Return the (X, Y) coordinate for the center point of the cell that contains the specified text.  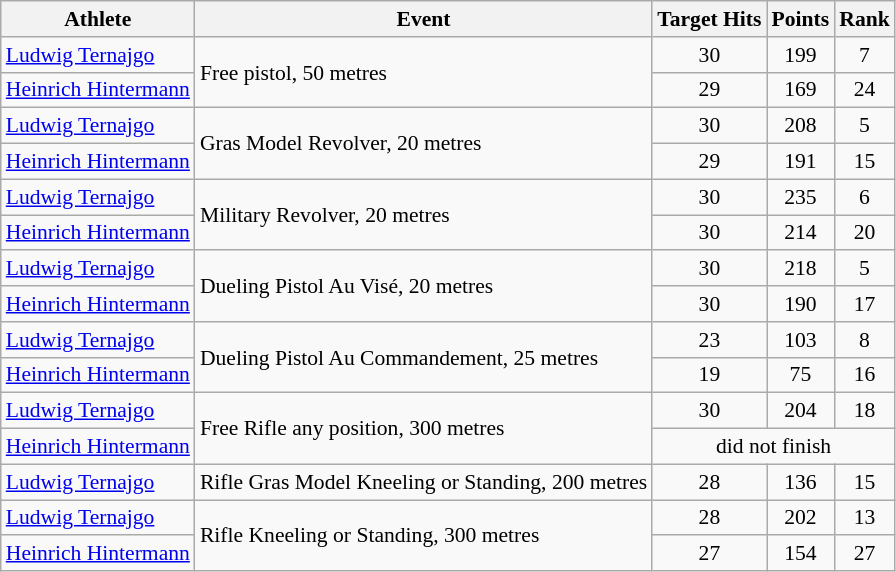
190 (801, 304)
Dueling Pistol Au Visé, 20 metres (424, 286)
204 (801, 411)
23 (709, 340)
214 (801, 233)
did not finish (774, 447)
20 (864, 233)
16 (864, 375)
Rank (864, 19)
17 (864, 304)
Military Revolver, 20 metres (424, 214)
Free Rifle any position, 300 metres (424, 428)
191 (801, 162)
218 (801, 269)
13 (864, 518)
154 (801, 554)
169 (801, 90)
235 (801, 197)
Rifle Gras Model Kneeling or Standing, 200 metres (424, 482)
Points (801, 19)
199 (801, 55)
136 (801, 482)
7 (864, 55)
103 (801, 340)
Free pistol, 50 metres (424, 72)
202 (801, 518)
19 (709, 375)
6 (864, 197)
Gras Model Revolver, 20 metres (424, 144)
18 (864, 411)
Target Hits (709, 19)
24 (864, 90)
Rifle Kneeling or Standing, 300 metres (424, 536)
Dueling Pistol Au Commandement, 25 metres (424, 358)
8 (864, 340)
Event (424, 19)
208 (801, 126)
Athlete (98, 19)
75 (801, 375)
